Provide the [X, Y] coordinate of the cell's center where the given text is located.  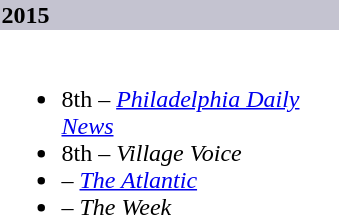
2015 [170, 15]
